Return [x, y] of the center of cell containing provided text 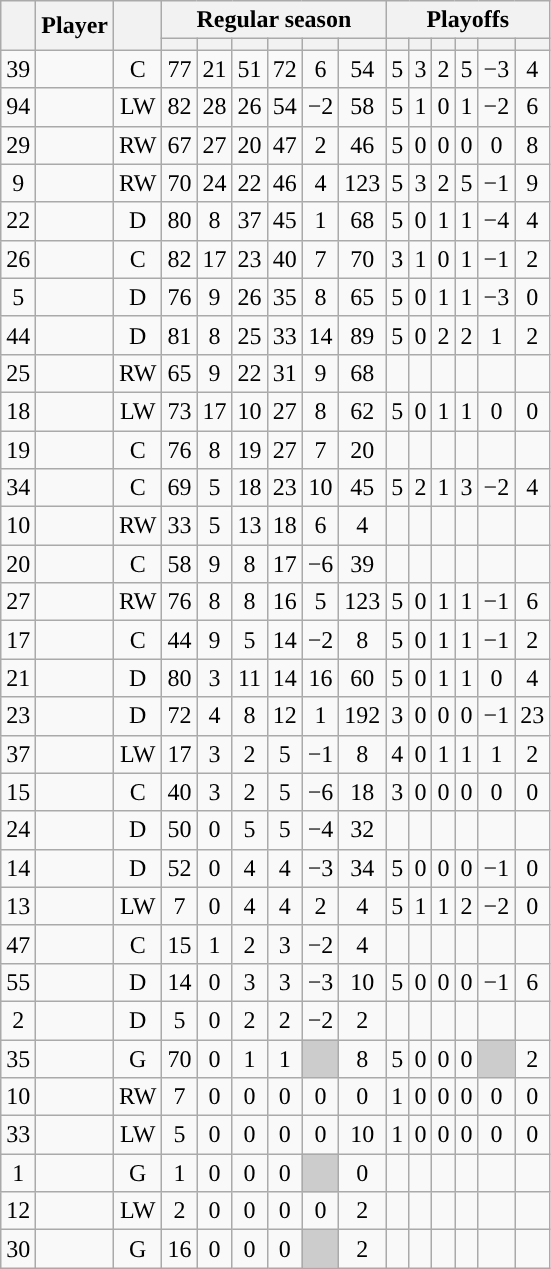
52 [180, 868]
55 [18, 982]
192 [362, 716]
67 [180, 145]
77 [180, 69]
69 [180, 488]
62 [362, 411]
31 [284, 373]
29 [18, 145]
11 [250, 678]
32 [362, 830]
Playoffs [468, 20]
30 [18, 1249]
81 [180, 335]
50 [180, 830]
28 [214, 107]
73 [180, 411]
94 [18, 107]
Player [75, 26]
51 [250, 69]
60 [362, 678]
89 [362, 335]
Regular season [274, 20]
